Return the (X, Y) coordinate for the center point of the cell that contains the specified text.  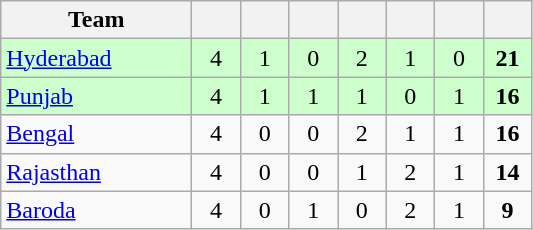
Punjab (96, 96)
14 (508, 172)
Team (96, 20)
Rajasthan (96, 172)
Baroda (96, 210)
Bengal (96, 134)
Hyderabad (96, 58)
9 (508, 210)
21 (508, 58)
